Determine the [X, Y] coordinate at the center of the cell enclosing the given text.  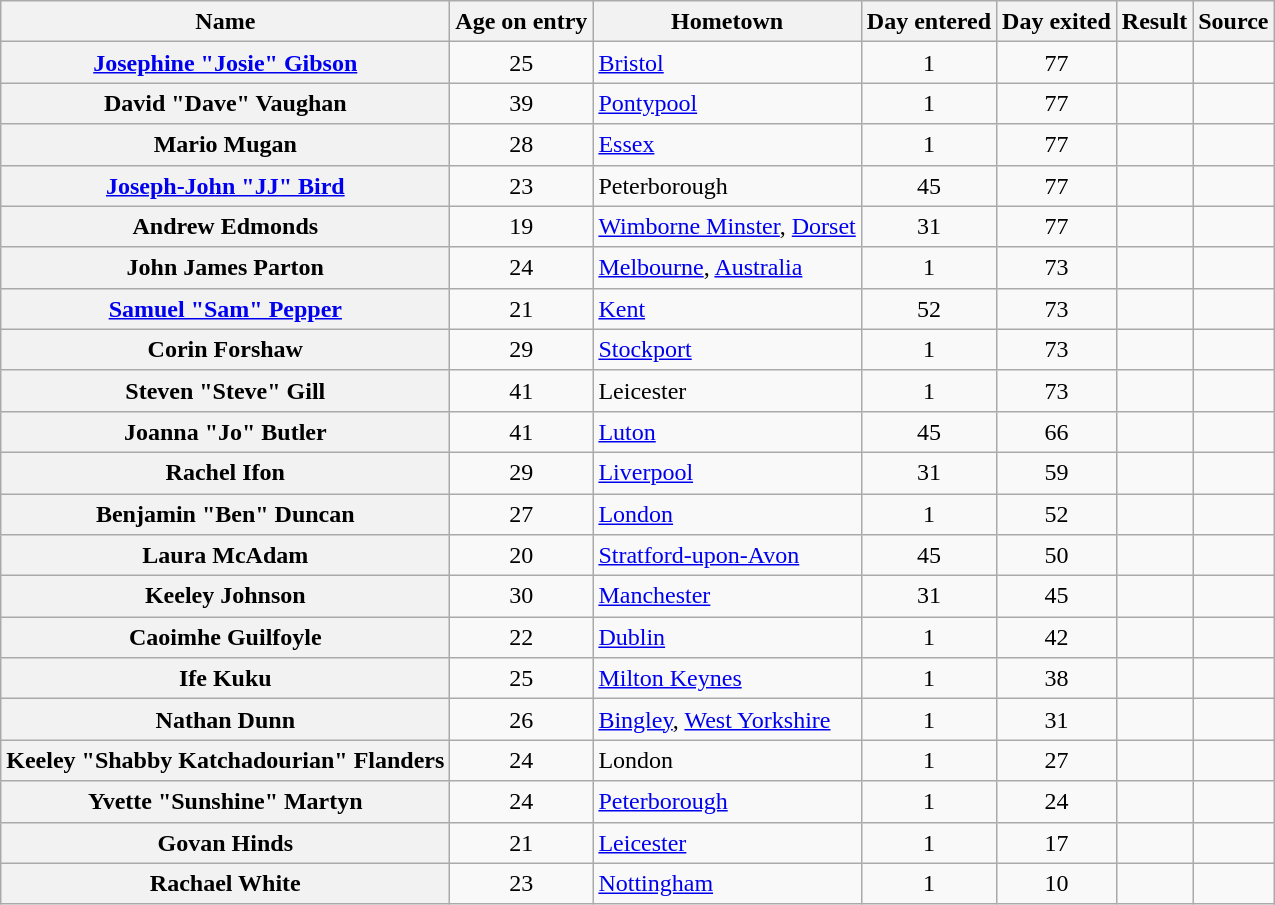
28 [522, 144]
Andrew Edmonds [226, 226]
Keeley Johnson [226, 596]
50 [1057, 556]
42 [1057, 638]
Laura McAdam [226, 556]
19 [522, 226]
Josephine "Josie" Gibson [226, 62]
Pontypool [727, 104]
Day entered [928, 22]
Kent [727, 308]
Stratford-upon-Avon [727, 556]
Source [1234, 22]
66 [1057, 432]
20 [522, 556]
Govan Hinds [226, 842]
Benjamin "Ben" Duncan [226, 514]
Manchester [727, 596]
Caoimhe Guilfoyle [226, 638]
Wimborne Minster, Dorset [727, 226]
30 [522, 596]
26 [522, 720]
Milton Keynes [727, 678]
Luton [727, 432]
Dublin [727, 638]
Liverpool [727, 472]
22 [522, 638]
Ife Kuku [226, 678]
John James Parton [226, 268]
Nathan Dunn [226, 720]
59 [1057, 472]
Day exited [1057, 22]
Age on entry [522, 22]
Joanna "Jo" Butler [226, 432]
Melbourne, Australia [727, 268]
Joseph-John "JJ" Bird [226, 186]
17 [1057, 842]
Result [1154, 22]
Mario Mugan [226, 144]
Rachel Ifon [226, 472]
Bristol [727, 62]
Yvette "Sunshine" Martyn [226, 802]
38 [1057, 678]
David "Dave" Vaughan [226, 104]
Nottingham [727, 884]
Essex [727, 144]
Name [226, 22]
Corin Forshaw [226, 350]
10 [1057, 884]
Rachael White [226, 884]
Steven "Steve" Gill [226, 390]
39 [522, 104]
Hometown [727, 22]
Bingley, West Yorkshire [727, 720]
Samuel "Sam" Pepper [226, 308]
Stockport [727, 350]
Keeley "Shabby Katchadourian" Flanders [226, 760]
